Return the [x, y] coordinate for the center point of the cell that contains the specified text.  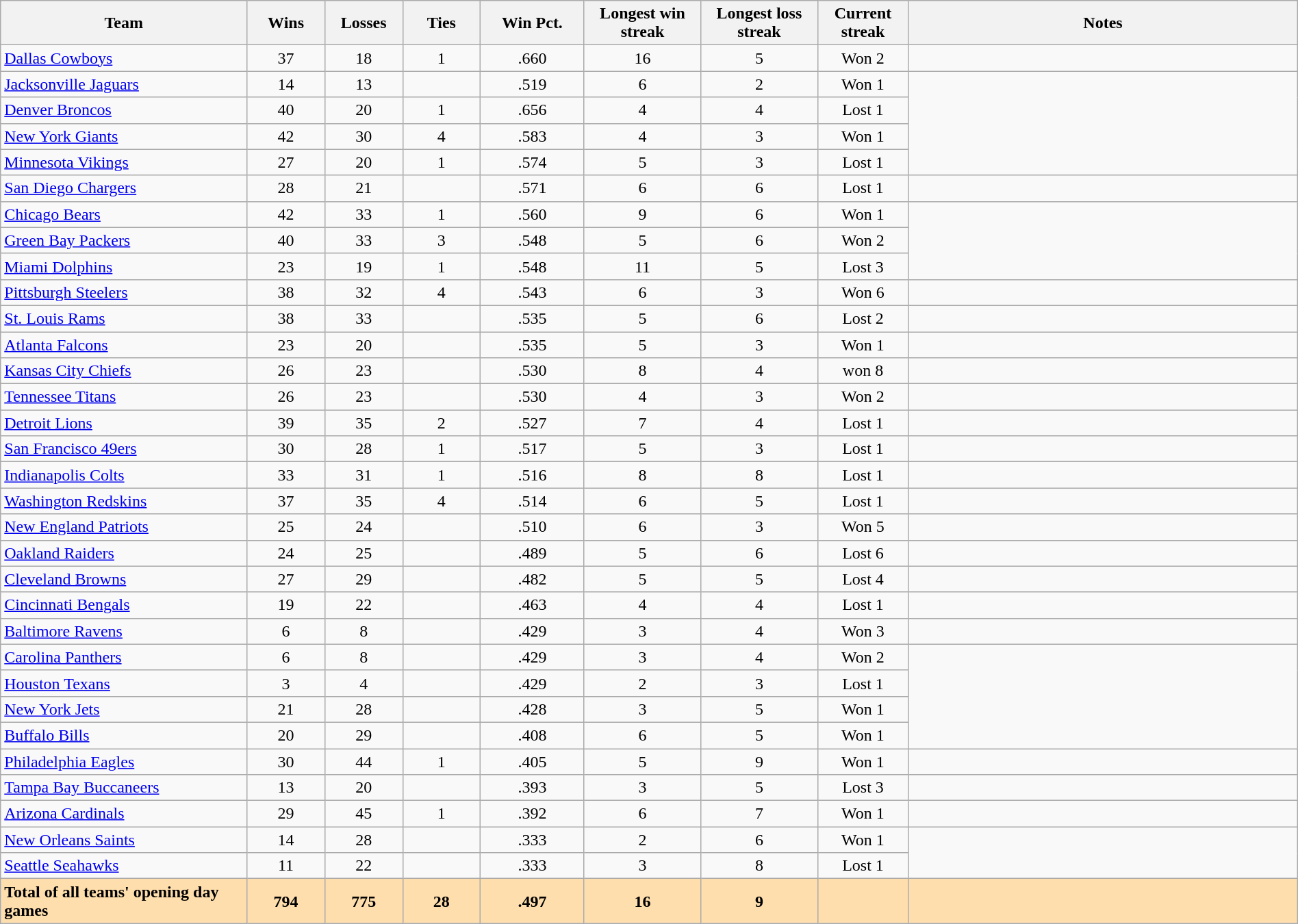
Miami Dolphins [124, 266]
Cleveland Browns [124, 579]
.392 [533, 814]
Arizona Cardinals [124, 814]
Minnesota Vikings [124, 162]
San Francisco 49ers [124, 449]
.571 [533, 188]
Chicago Bears [124, 214]
Jacksonville Jaguars [124, 84]
Pittsburgh Steelers [124, 292]
Losses [364, 23]
.583 [533, 136]
Longest loss streak [759, 23]
Philadelphia Eagles [124, 762]
.656 [533, 110]
Lost 2 [863, 318]
Houston Texans [124, 683]
.497 [533, 901]
44 [364, 762]
45 [364, 814]
.428 [533, 709]
.510 [533, 527]
Kansas City Chiefs [124, 371]
Wins [286, 23]
Detroit Lions [124, 423]
Buffalo Bills [124, 735]
Cincinnati Bengals [124, 605]
San Diego Chargers [124, 188]
Seattle Seahawks [124, 866]
Notes [1103, 23]
.527 [533, 423]
St. Louis Rams [124, 318]
Indianapolis Colts [124, 475]
.463 [533, 605]
Atlanta Falcons [124, 344]
Carolina Panthers [124, 657]
.489 [533, 553]
Washington Redskins [124, 501]
Baltimore Ravens [124, 631]
New York Jets [124, 709]
.405 [533, 762]
Total of all teams' opening day games [124, 901]
.560 [533, 214]
.519 [533, 84]
New Orleans Saints [124, 840]
Won 6 [863, 292]
New York Giants [124, 136]
Lost 6 [863, 553]
18 [364, 58]
Team [124, 23]
39 [286, 423]
794 [286, 901]
32 [364, 292]
31 [364, 475]
Tampa Bay Buccaneers [124, 788]
Won 3 [863, 631]
Dallas Cowboys [124, 58]
won 8 [863, 371]
Won 5 [863, 527]
Tennessee Titans [124, 397]
Longest win streak [642, 23]
.393 [533, 788]
.514 [533, 501]
Current streak [863, 23]
.574 [533, 162]
New England Patriots [124, 527]
.543 [533, 292]
Oakland Raiders [124, 553]
Win Pct. [533, 23]
Lost 4 [863, 579]
.516 [533, 475]
Denver Broncos [124, 110]
775 [364, 901]
.660 [533, 58]
.482 [533, 579]
.517 [533, 449]
Green Bay Packers [124, 240]
Ties [442, 23]
.408 [533, 735]
